Output the (X, Y) coordinate of the center of the cell containing the given text.  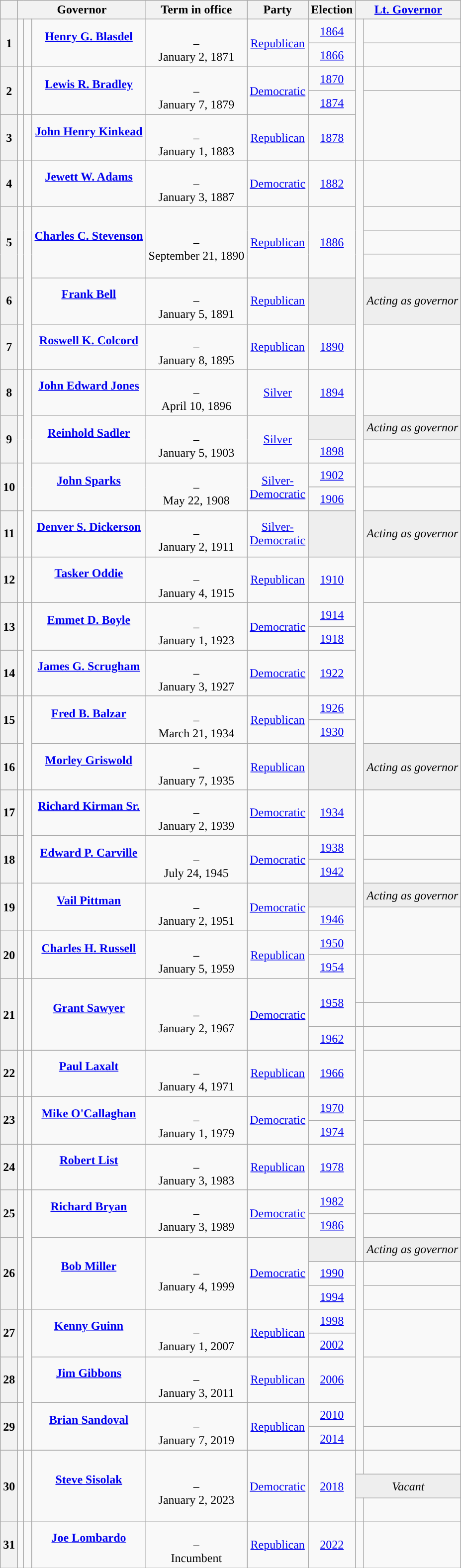
1 (9, 43)
–March 21, 1934 (196, 720)
Frank Bell (89, 301)
1974 (332, 1132)
–January 7, 1879 (196, 91)
31 (9, 1545)
–January 3, 2011 (196, 1380)
–January 3, 1887 (196, 184)
–January 3, 1927 (196, 673)
22 (9, 1073)
Robert List (89, 1167)
27 (9, 1333)
2018 (332, 1486)
–January 2, 1871 (196, 43)
–January 7, 2019 (196, 1427)
1982 (332, 1202)
2 (9, 91)
1874 (332, 103)
23 (9, 1120)
1890 (332, 347)
Grant Sawyer (89, 1014)
1998 (332, 1321)
Jewett W. Adams (89, 184)
John Edward Jones (89, 392)
1946 (332, 919)
John Henry Kinkead (89, 138)
–January 1, 1979 (196, 1120)
Tasker Oddie (89, 580)
Fred B. Balzar (89, 720)
1994 (332, 1297)
1962 (332, 1038)
2014 (332, 1439)
Vail Pittman (89, 907)
1942 (332, 871)
John Sparks (89, 487)
1958 (332, 1002)
Richard Bryan (89, 1214)
Jim Gibbons (89, 1380)
21 (9, 1014)
1938 (332, 847)
1970 (332, 1108)
–January 8, 1895 (196, 347)
Term in office (196, 10)
Vacant (408, 1486)
5 (9, 242)
James G. Scrugham (89, 673)
1922 (332, 673)
–January 2, 1911 (196, 534)
Morley Griswold (89, 767)
2006 (332, 1380)
Governor (82, 10)
28 (9, 1380)
1914 (332, 614)
29 (9, 1427)
–January 2, 1967 (196, 1014)
–January 1, 2007 (196, 1333)
18 (9, 859)
Joe Lombardo (89, 1545)
Election (332, 10)
Kenny Guinn (89, 1333)
1934 (332, 812)
1986 (332, 1226)
1910 (332, 580)
1878 (332, 138)
Denver S. Dickerson (89, 534)
1894 (332, 392)
–September 21, 1890 (196, 242)
1918 (332, 638)
–January 4, 1915 (196, 580)
19 (9, 907)
2010 (332, 1415)
Charles C. Stevenson (89, 242)
Reinhold Sadler (89, 439)
1882 (332, 184)
8 (9, 392)
–January 3, 1983 (196, 1167)
4 (9, 184)
26 (9, 1274)
–January 7, 1935 (196, 767)
1930 (332, 732)
12 (9, 580)
30 (9, 1486)
3 (9, 138)
1950 (332, 943)
–January 3, 1989 (196, 1214)
–January 5, 1891 (196, 301)
–January 2, 2023 (196, 1486)
–January 4, 1999 (196, 1274)
–January 2, 1951 (196, 907)
Bob Miller (89, 1274)
1870 (332, 79)
Lt. Governor (408, 10)
9 (9, 439)
16 (9, 767)
–January 4, 1971 (196, 1073)
1926 (332, 708)
15 (9, 720)
2022 (332, 1545)
Party (277, 10)
1902 (332, 475)
10 (9, 487)
1864 (332, 31)
Richard Kirman Sr. (89, 812)
13 (9, 626)
Charles H. Russell (89, 955)
–January 5, 1903 (196, 439)
1866 (332, 55)
1906 (332, 499)
24 (9, 1167)
–January 2, 1939 (196, 812)
–July 24, 1945 (196, 859)
Emmet D. Boyle (89, 626)
Brian Sandoval (89, 1427)
–Incumbent (196, 1545)
1990 (332, 1274)
17 (9, 812)
2002 (332, 1345)
Mike O'Callaghan (89, 1120)
7 (9, 347)
–January 1, 1883 (196, 138)
1966 (332, 1073)
1954 (332, 967)
–January 5, 1959 (196, 955)
–May 22, 1908 (196, 487)
Steve Sisolak (89, 1486)
–January 1, 1923 (196, 626)
1978 (332, 1167)
–April 10, 1896 (196, 392)
Roswell K. Colcord (89, 347)
20 (9, 955)
Lewis R. Bradley (89, 91)
1898 (332, 451)
Edward P. Carville (89, 859)
Paul Laxalt (89, 1073)
14 (9, 673)
25 (9, 1214)
6 (9, 301)
11 (9, 534)
Henry G. Blasdel (89, 43)
1886 (332, 242)
